Pinpoint the cell where the given text exists, returning its [X, Y] midpoint coordinate. 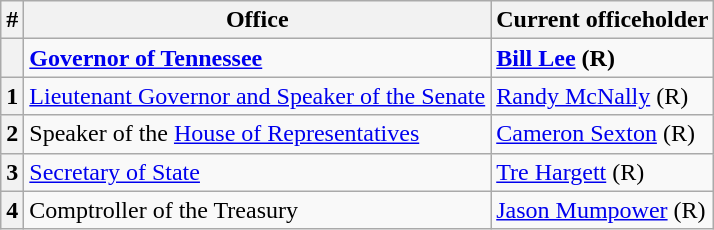
Office [258, 20]
4 [12, 210]
2 [12, 134]
Secretary of State [258, 172]
Governor of Tennessee [258, 58]
Randy McNally (R) [602, 96]
Current officeholder [602, 20]
Cameron Sexton (R) [602, 134]
Speaker of the House of Representatives [258, 134]
3 [12, 172]
Tre Hargett (R) [602, 172]
1 [12, 96]
Lieutenant Governor and Speaker of the Senate [258, 96]
Bill Lee (R) [602, 58]
# [12, 20]
Comptroller of the Treasury [258, 210]
Jason Mumpower (R) [602, 210]
